Return [x, y] of the center of cell containing provided text 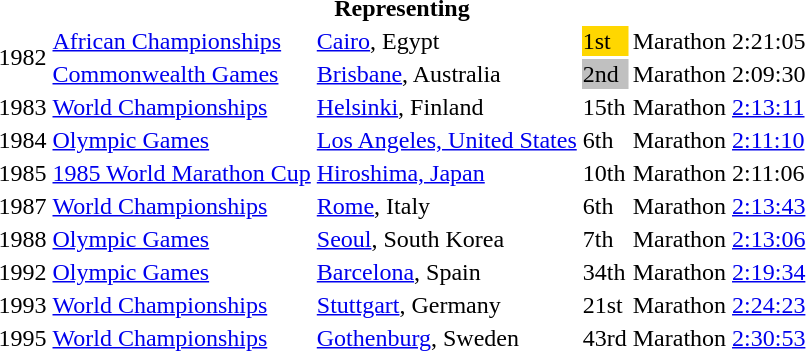
Seoul, South Korea [446, 239]
Brisbane, Australia [446, 74]
34th [604, 272]
Barcelona, Spain [446, 272]
African Championships [182, 41]
21st [604, 305]
2nd [604, 74]
10th [604, 173]
7th [604, 239]
1985 World Marathon Cup [182, 173]
Stuttgart, Germany [446, 305]
Hiroshima, Japan [446, 173]
Rome, Italy [446, 206]
1st [604, 41]
Commonwealth Games [182, 74]
Helsinki, Finland [446, 107]
Los Angeles, United States [446, 140]
15th [604, 107]
Cairo, Egypt [446, 41]
